Identify which cell holds the provided text, then report its (x, y) central coordinate. 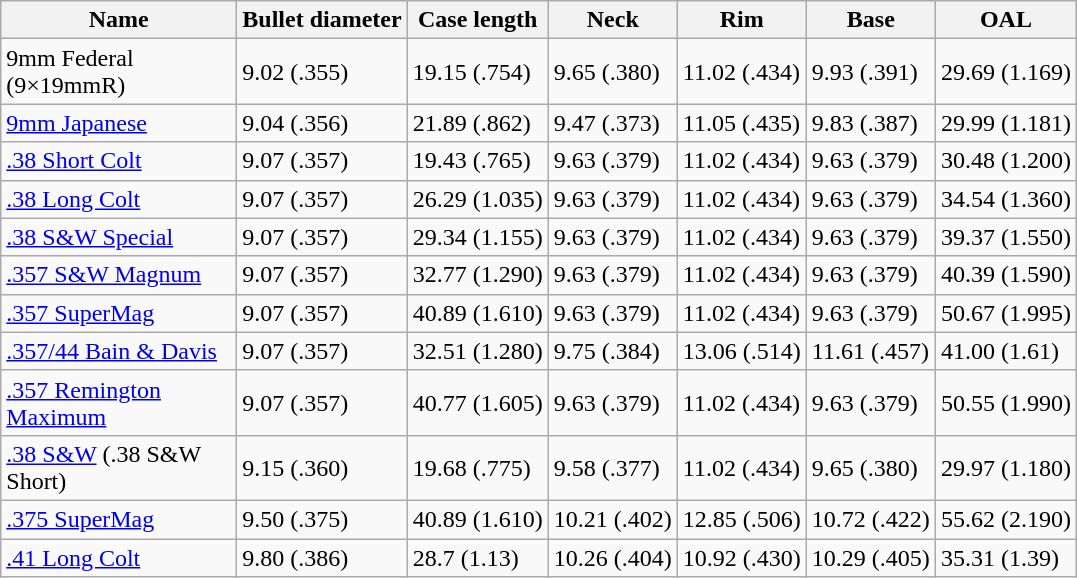
.38 Short Colt (119, 161)
.38 S&W (.38 S&W Short) (119, 468)
21.89 (.862) (478, 123)
9.50 (.375) (322, 519)
32.51 (1.280) (478, 351)
Name (119, 20)
9.02 (.355) (322, 72)
10.29 (.405) (870, 557)
32.77 (1.290) (478, 275)
.38 S&W Special (119, 237)
Bullet diameter (322, 20)
12.85 (.506) (742, 519)
9.75 (.384) (612, 351)
10.92 (.430) (742, 557)
50.67 (1.995) (1006, 313)
11.61 (.457) (870, 351)
10.21 (.402) (612, 519)
29.97 (1.180) (1006, 468)
13.06 (.514) (742, 351)
Case length (478, 20)
40.77 (1.605) (478, 402)
9.15 (.360) (322, 468)
.357 S&W Magnum (119, 275)
30.48 (1.200) (1006, 161)
55.62 (2.190) (1006, 519)
26.29 (1.035) (478, 199)
9.93 (.391) (870, 72)
.357 SuperMag (119, 313)
10.26 (.404) (612, 557)
.375 SuperMag (119, 519)
9.83 (.387) (870, 123)
.41 Long Colt (119, 557)
40.39 (1.590) (1006, 275)
29.69 (1.169) (1006, 72)
19.68 (.775) (478, 468)
Base (870, 20)
41.00 (1.61) (1006, 351)
.38 Long Colt (119, 199)
29.34 (1.155) (478, 237)
10.72 (.422) (870, 519)
Neck (612, 20)
11.05 (.435) (742, 123)
9mm Japanese (119, 123)
39.37 (1.550) (1006, 237)
19.15 (.754) (478, 72)
28.7 (1.13) (478, 557)
50.55 (1.990) (1006, 402)
9mm Federal (9×19mmR) (119, 72)
34.54 (1.360) (1006, 199)
9.04 (.356) (322, 123)
OAL (1006, 20)
9.47 (.373) (612, 123)
9.58 (.377) (612, 468)
.357 Remington Maximum (119, 402)
19.43 (.765) (478, 161)
29.99 (1.181) (1006, 123)
.357/44 Bain & Davis (119, 351)
35.31 (1.39) (1006, 557)
Rim (742, 20)
9.80 (.386) (322, 557)
